From the cell containing the given text, extract its center point as [X, Y] coordinate. 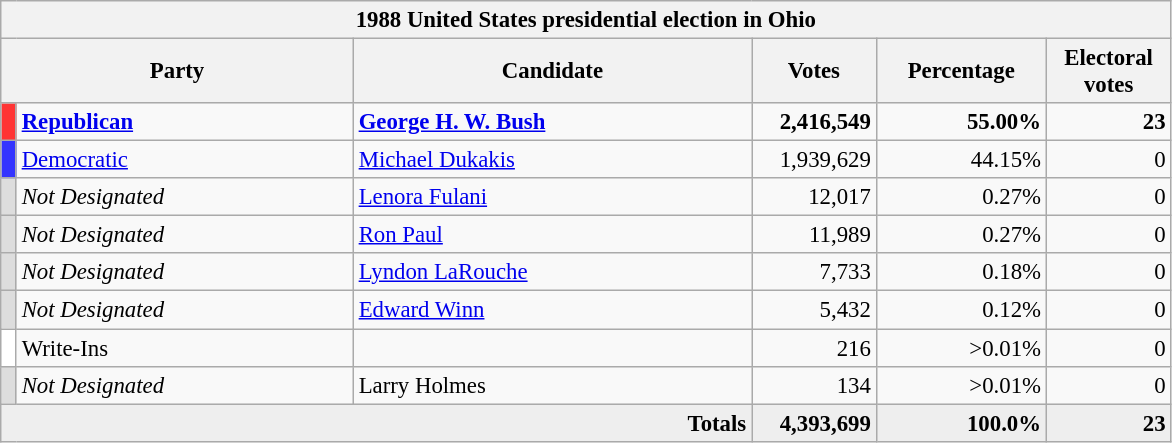
216 [814, 348]
Lenora Fulani [552, 197]
100.0% [961, 423]
2,416,549 [814, 122]
11,989 [814, 235]
George H. W. Bush [552, 122]
Electoral votes [1108, 72]
55.00% [961, 122]
Democratic [184, 160]
1,939,629 [814, 160]
1988 United States presidential election in Ohio [586, 20]
0.18% [961, 273]
Larry Holmes [552, 385]
7,733 [814, 273]
12,017 [814, 197]
Ron Paul [552, 235]
Edward Winn [552, 310]
5,432 [814, 310]
Lyndon LaRouche [552, 273]
4,393,699 [814, 423]
0.12% [961, 310]
Party [178, 72]
Republican [184, 122]
44.15% [961, 160]
Totals [376, 423]
Candidate [552, 72]
134 [814, 385]
Percentage [961, 72]
Michael Dukakis [552, 160]
Votes [814, 72]
Write-Ins [184, 348]
